Search for the cell housing the specified text and yield its (X, Y) center coordinate. 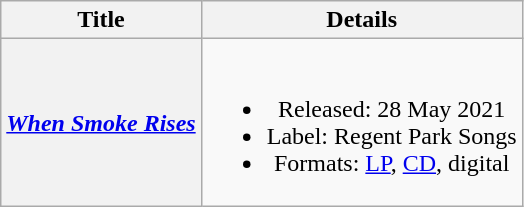
Title (101, 20)
Released: 28 May 2021Label: Regent Park SongsFormats: LP, CD, digital (362, 122)
Details (362, 20)
When Smoke Rises (101, 122)
